Return [x, y] of the center of cell containing provided text 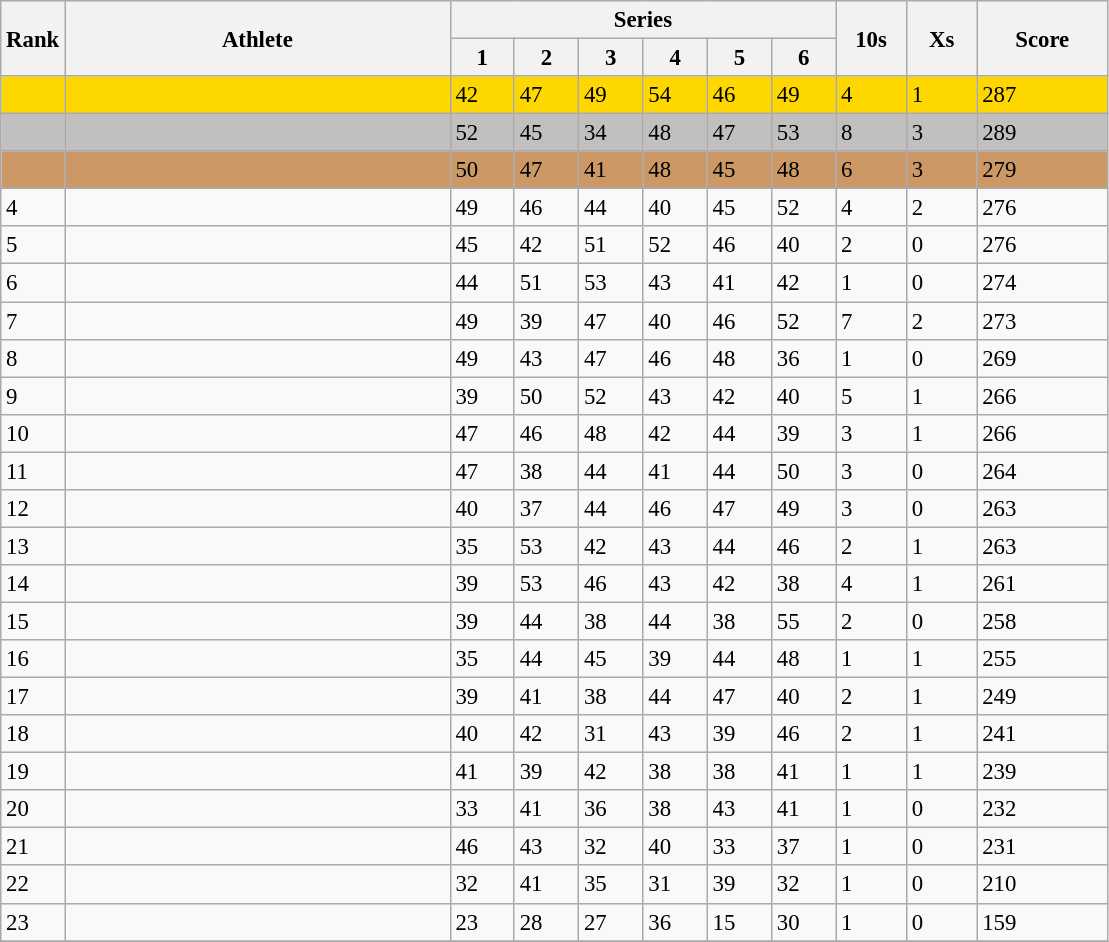
210 [1042, 885]
34 [611, 133]
17 [33, 697]
289 [1042, 133]
232 [1042, 809]
159 [1042, 922]
10 [33, 433]
10s [872, 38]
Xs [942, 38]
22 [33, 885]
27 [611, 922]
239 [1042, 772]
21 [33, 847]
264 [1042, 471]
54 [675, 95]
11 [33, 471]
Series [643, 20]
20 [33, 809]
241 [1042, 734]
9 [33, 396]
12 [33, 509]
258 [1042, 621]
Rank [33, 38]
274 [1042, 283]
13 [33, 546]
16 [33, 659]
255 [1042, 659]
Athlete [258, 38]
30 [803, 922]
14 [33, 584]
55 [803, 621]
269 [1042, 358]
273 [1042, 321]
261 [1042, 584]
19 [33, 772]
231 [1042, 847]
18 [33, 734]
249 [1042, 697]
28 [546, 922]
287 [1042, 95]
279 [1042, 170]
Score [1042, 38]
